Scan for the cell matching the given text and deliver its [x, y] coordinate at center. 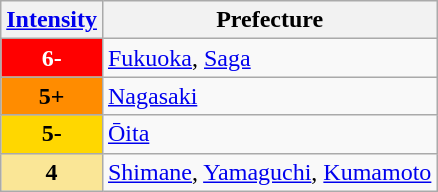
6- [52, 58]
5+ [52, 96]
Ōita [269, 134]
Fukuoka, Saga [269, 58]
4 [52, 172]
Intensity [52, 20]
5- [52, 134]
Prefecture [269, 20]
Nagasaki [269, 96]
Shimane, Yamaguchi, Kumamoto [269, 172]
